Scan for the cell matching the given text and deliver its (X, Y) coordinate at center. 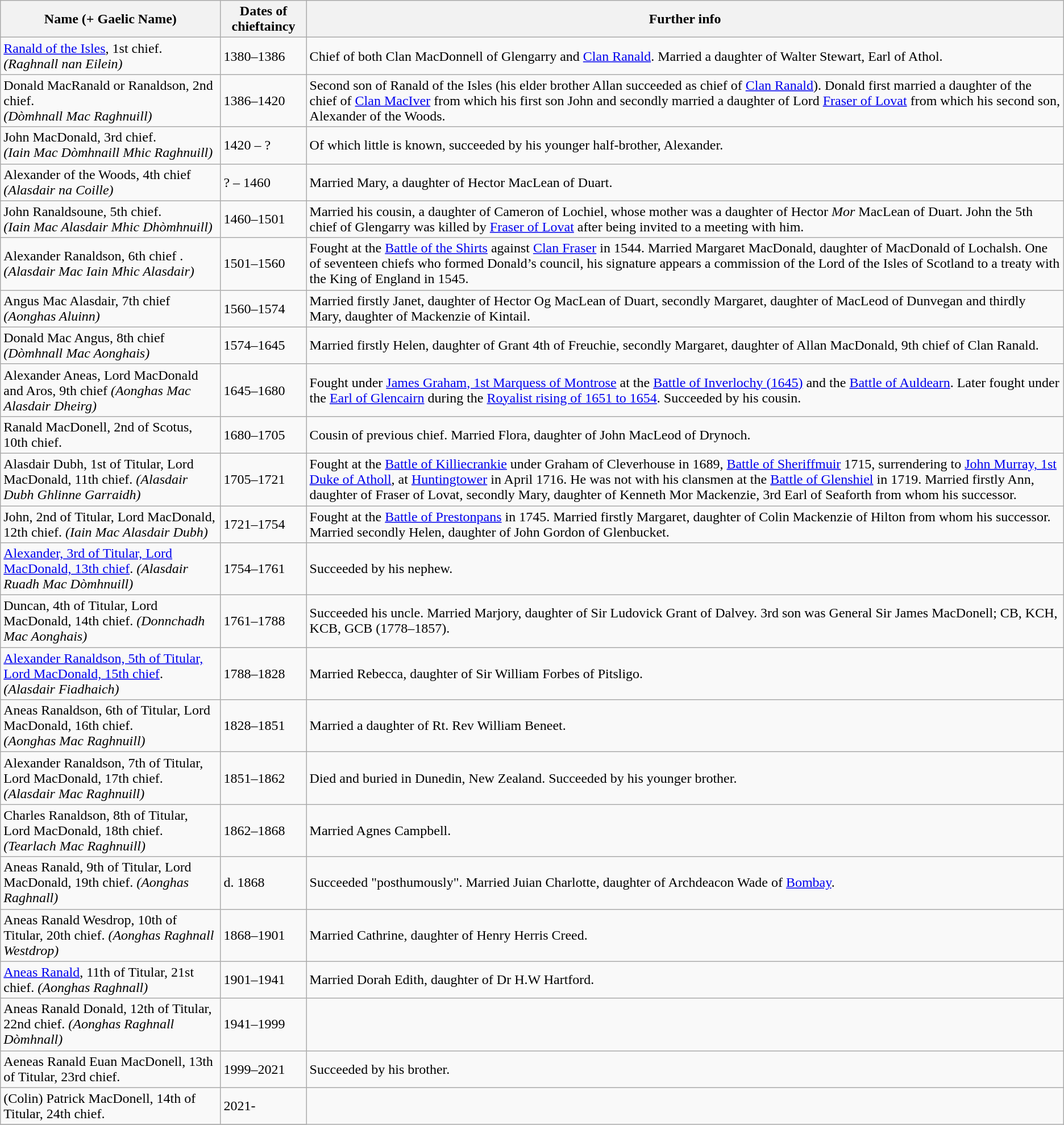
Alexander Ranaldson, 5th of Titular, Lord MacDonald, 15th chief. (Alasdair Fiadhaich) (110, 674)
1999–2021 (264, 1069)
Duncan, 4th of Titular, Lord MacDonald, 14th chief. (Donnchadh Mac Aonghais) (110, 621)
1721–1754 (264, 524)
1645–1680 (264, 390)
Chief of both Clan MacDonnell of Glengarry and Clan Ranald. Married a daughter of Walter Stewart, Earl of Athol. (685, 56)
Further info (685, 19)
Dates of chieftaincy (264, 19)
1501–1560 (264, 264)
1851–1862 (264, 778)
Ranald of the Isles, 1st chief.(Raghnall nan Eilein) (110, 56)
John Ranaldsoune, 5th chief.(Iain Mac Alasdair Mhic Dhòmhnuill) (110, 219)
1386–1420 (264, 101)
Succeeded by his brother. (685, 1069)
Aeneas Ranald Euan MacDonell, 13th of Titular, 23rd chief. (110, 1069)
Married Mary, a daughter of Hector MacLean of Duart. (685, 182)
Alexander Ranaldson, 6th chief .(Alasdair Mac Iain Mhic Alasdair) (110, 264)
Succeeded "posthumously". Married Juian Charlotte, daughter of Archdeacon Wade of Bombay. (685, 883)
Alexander Ranaldson, 7th of Titular, Lord MacDonald, 17th chief.(Alasdair Mac Raghnuill) (110, 778)
Married Agnes Campbell. (685, 831)
1380–1386 (264, 56)
Ranald MacDonell, 2nd of Scotus, 10th chief. (110, 434)
Aneas Ranald Wesdrop, 10th of Titular, 20th chief. (Aonghas Raghnall Westdrop) (110, 935)
1754–1761 (264, 569)
1941–1999 (264, 1024)
Alexander of the Woods, 4th chief(Alasdair na Coille) (110, 182)
1574–1645 (264, 346)
1705–1721 (264, 479)
Donald Mac Angus, 8th chief(Dòmhnall Mac Aonghais) (110, 346)
1680–1705 (264, 434)
? – 1460 (264, 182)
Cousin of previous chief. Married Flora, daughter of John MacLeod of Drynoch. (685, 434)
Of which little is known, succeeded by his younger half-brother, Alexander. (685, 146)
Aneas Ranaldson, 6th of Titular, Lord MacDonald, 16th chief.(Aonghas Mac Raghnuill) (110, 726)
Married firstly Helen, daughter of Grant 4th of Freuchie, secondly Margaret, daughter of Allan MacDonald, 9th chief of Clan Ranald. (685, 346)
(Colin) Patrick MacDonell, 14th of Titular, 24th chief. (110, 1106)
1420 – ? (264, 146)
Married Cathrine, daughter of Henry Herris Creed. (685, 935)
Aneas Ranald, 11th of Titular, 21st chief. (Aonghas Raghnall) (110, 980)
Alexander, 3rd of Titular, Lord MacDonald, 13th chief. (Alasdair Ruadh Mac Dòmhnuill) (110, 569)
Alexander Aneas, Lord MacDonald and Aros, 9th chief (Aonghas Mac Alasdair Dheirg) (110, 390)
1788–1828 (264, 674)
1460–1501 (264, 219)
John MacDonald, 3rd chief.(Iain Mac Dòmhnaill Mhic Raghnuill) (110, 146)
Married a daughter of Rt. Rev William Beneet. (685, 726)
1560–1574 (264, 308)
Donald MacRanald or Ranaldson, 2nd chief.(Dòmhnall Mac Raghnuill) (110, 101)
1761–1788 (264, 621)
1868–1901 (264, 935)
Name (+ Gaelic Name) (110, 19)
d. 1868 (264, 883)
1828–1851 (264, 726)
Succeeded by his nephew. (685, 569)
Aneas Ranald Donald, 12th of Titular, 22nd chief. (Aonghas Raghnall Dòmhnall) (110, 1024)
Aneas Ranald, 9th of Titular, Lord MacDonald, 19th chief. (Aonghas Raghnall) (110, 883)
Charles Ranaldson, 8th of Titular, Lord MacDonald, 18th chief.(Tearlach Mac Raghnuill) (110, 831)
Died and buried in Dunedin, New Zealand. Succeeded by his younger brother. (685, 778)
John, 2nd of Titular, Lord MacDonald, 12th chief. (Iain Mac Alasdair Dubh) (110, 524)
Married Dorah Edith, daughter of Dr H.W Hartford. (685, 980)
1862–1868 (264, 831)
1901–1941 (264, 980)
Angus Mac Alasdair, 7th chief(Aonghas Aluinn) (110, 308)
Married Rebecca, daughter of Sir William Forbes of Pitsligo. (685, 674)
2021- (264, 1106)
Alasdair Dubh, 1st of Titular, Lord MacDonald, 11th chief. (Alasdair Dubh Ghlinne Garraidh) (110, 479)
